Search for the cell housing the specified text and yield its [x, y] center coordinate. 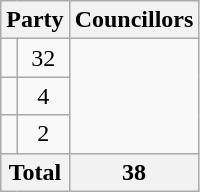
32 [43, 58]
Councillors [134, 20]
4 [43, 96]
2 [43, 134]
Total [35, 172]
Party [35, 20]
38 [134, 172]
